Scan for the cell matching the given text and deliver its [X, Y] coordinate at center. 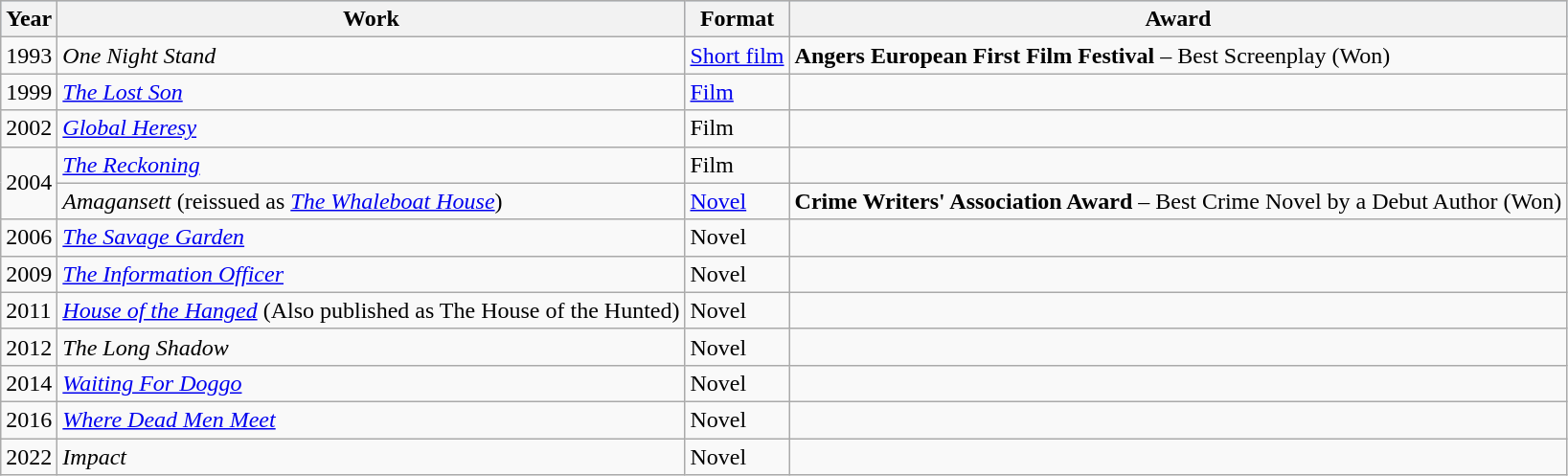
House of the Hanged (Also published as The House of the Hunted) [372, 310]
Waiting For Doggo [372, 383]
2022 [29, 457]
One Night Stand [372, 56]
Format [738, 19]
Year [29, 19]
Angers European First Film Festival – Best Screenplay (Won) [1178, 56]
2012 [29, 347]
2009 [29, 274]
The Long Shadow [372, 347]
The Reckoning [372, 165]
1993 [29, 56]
Impact [372, 457]
Work [372, 19]
The Lost Son [372, 92]
Award [1178, 19]
2014 [29, 383]
2004 [29, 183]
The Savage Garden [372, 238]
Short film [738, 56]
The Information Officer [372, 274]
1999 [29, 92]
2011 [29, 310]
Global Heresy [372, 128]
Where Dead Men Meet [372, 419]
2016 [29, 419]
2006 [29, 238]
Crime Writers' Association Award – Best Crime Novel by a Debut Author (Won) [1178, 201]
2002 [29, 128]
Amagansett (reissued as The Whaleboat House) [372, 201]
